Locate the cell with the specified text and output its [X, Y] center coordinate. 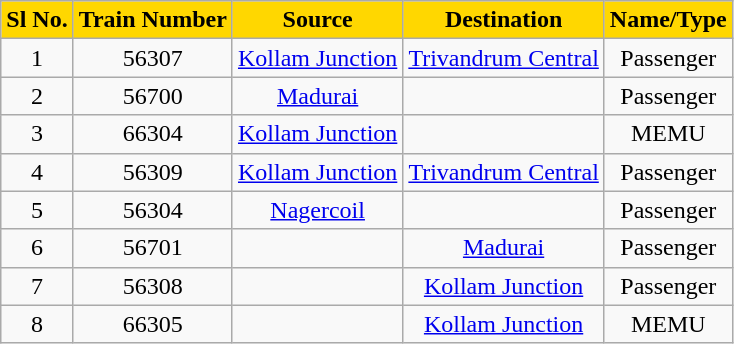
6 [37, 248]
1 [37, 58]
2 [37, 96]
66304 [152, 134]
Sl No. [37, 20]
7 [37, 286]
4 [37, 172]
56701 [152, 248]
Destination [504, 20]
5 [37, 210]
56307 [152, 58]
56700 [152, 96]
56304 [152, 210]
Name/Type [668, 20]
56309 [152, 172]
Nagercoil [317, 210]
3 [37, 134]
66305 [152, 324]
Train Number [152, 20]
56308 [152, 286]
8 [37, 324]
Source [317, 20]
